Pinpoint the cell where the given text exists, returning its (X, Y) midpoint coordinate. 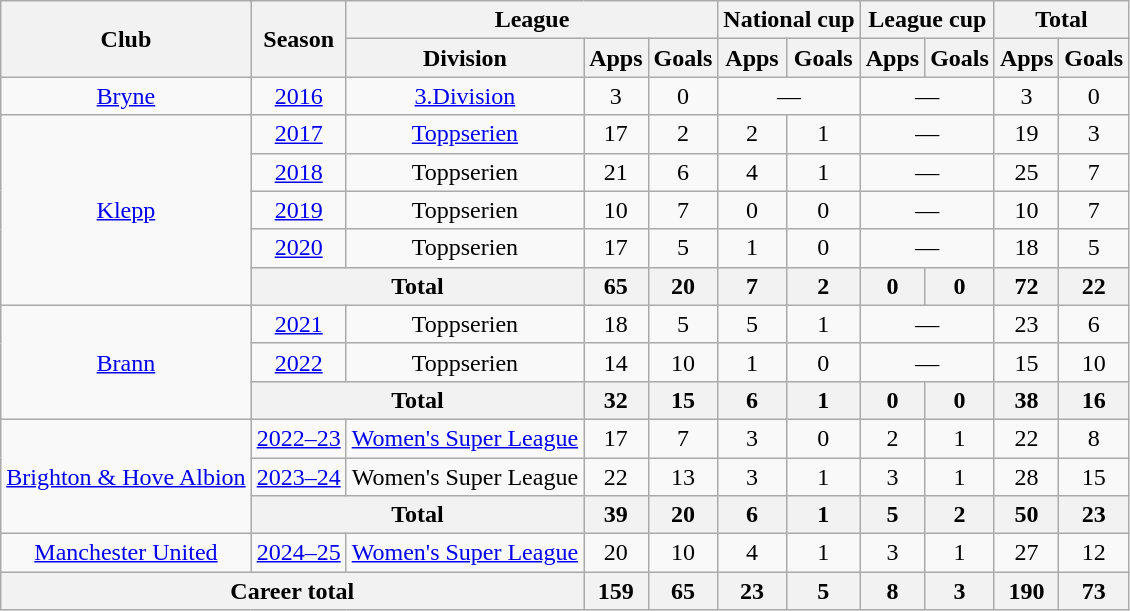
27 (1026, 553)
2020 (298, 248)
159 (616, 591)
2016 (298, 96)
2019 (298, 210)
2018 (298, 172)
2022–23 (298, 438)
16 (1094, 400)
14 (616, 362)
Brann (126, 362)
Bryne (126, 96)
2017 (298, 134)
Division (464, 58)
73 (1094, 591)
League cup (927, 20)
13 (683, 477)
Career total (292, 591)
2024–25 (298, 553)
National cup (789, 20)
28 (1026, 477)
Club (126, 39)
32 (616, 400)
2021 (298, 324)
39 (616, 515)
Klepp (126, 210)
2022 (298, 362)
190 (1026, 591)
Manchester United (126, 553)
50 (1026, 515)
72 (1026, 286)
Brighton & Hove Albion (126, 476)
Season (298, 39)
3.Division (464, 96)
25 (1026, 172)
38 (1026, 400)
League (532, 20)
21 (616, 172)
12 (1094, 553)
19 (1026, 134)
2023–24 (298, 477)
